For the text-containing cell, return its midpoint in [X, Y] coordinate format. 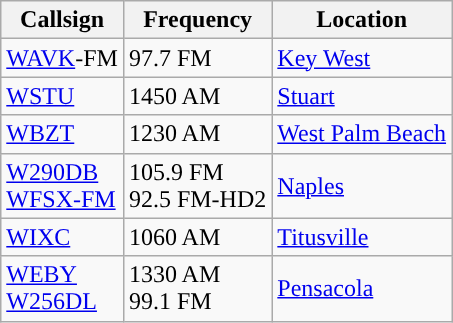
Pensacola [362, 288]
Titusville [362, 237]
1450 AM [197, 96]
WSTU [62, 96]
Callsign [62, 20]
1330 AM99.1 FM [197, 288]
Frequency [197, 20]
W290DBWFSX-FM [62, 186]
WEBYW256DL [62, 288]
Location [362, 20]
WBZT [62, 134]
West Palm Beach [362, 134]
1230 AM [197, 134]
WIXC [62, 237]
1060 AM [197, 237]
97.7 FM [197, 58]
Stuart [362, 96]
Key West [362, 58]
WAVK-FM [62, 58]
105.9 FM92.5 FM-HD2 [197, 186]
Naples [362, 186]
